Return [x, y] of the center of cell containing provided text 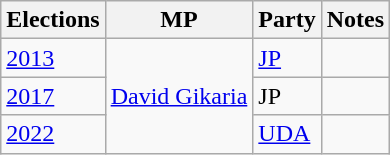
David Gikaria [179, 96]
Party [287, 20]
2013 [53, 58]
2017 [53, 96]
Elections [53, 20]
MP [179, 20]
2022 [53, 134]
UDA [287, 134]
Notes [355, 20]
